From the cell containing the given text, extract its center point as (x, y) coordinate. 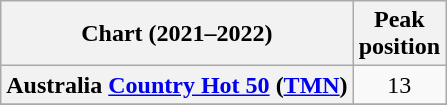
Australia Country Hot 50 (TMN) (177, 85)
Chart (2021–2022) (177, 34)
13 (399, 85)
Peakposition (399, 34)
